Provide the (x, y) coordinate of the cell's center where the given text is located.  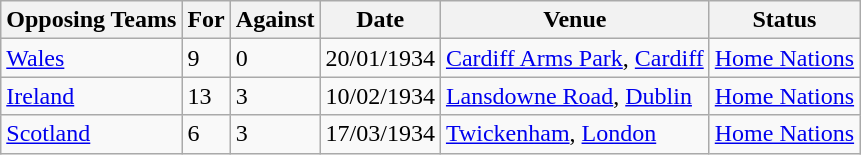
Venue (574, 20)
20/01/1934 (380, 58)
0 (275, 58)
Lansdowne Road, Dublin (574, 96)
Scotland (92, 134)
Twickenham, London (574, 134)
Cardiff Arms Park, Cardiff (574, 58)
Wales (92, 58)
17/03/1934 (380, 134)
6 (206, 134)
13 (206, 96)
Against (275, 20)
10/02/1934 (380, 96)
9 (206, 58)
For (206, 20)
Status (784, 20)
Opposing Teams (92, 20)
Date (380, 20)
Ireland (92, 96)
